Capture the cell that displays the provided text and extract its (x, y) central coordinate. 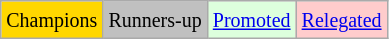
Champions (52, 20)
Relegated (342, 20)
Runners-up (155, 20)
Promoted (252, 20)
